Detect which cell encompasses the target text, then output its [X, Y] center coordinate. 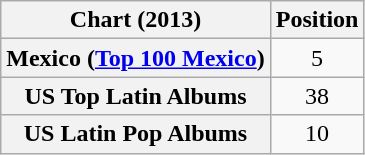
Chart (2013) [136, 20]
Position [317, 20]
10 [317, 134]
US Top Latin Albums [136, 96]
5 [317, 58]
US Latin Pop Albums [136, 134]
38 [317, 96]
Mexico (Top 100 Mexico) [136, 58]
